Scan for the cell matching the given text and deliver its (x, y) coordinate at center. 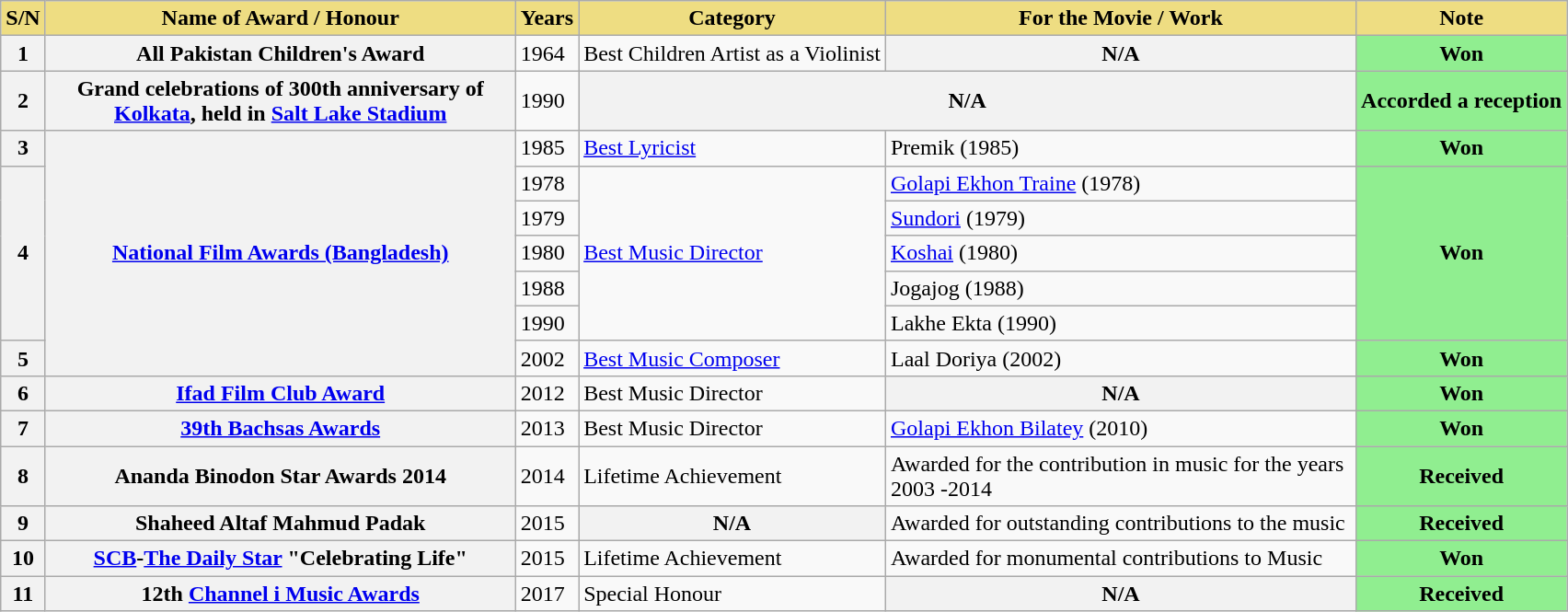
Golapi Ekhon Bilatey (2010) (1121, 428)
1980 (547, 253)
6 (23, 393)
2 (23, 101)
1988 (547, 288)
Ifad Film Club Award (280, 393)
2014 (547, 475)
12th Channel i Music Awards (280, 594)
2013 (547, 428)
1964 (547, 53)
Best Music Composer (732, 358)
7 (23, 428)
3 (23, 148)
Shaheed Altaf Mahmud Padak (280, 524)
2017 (547, 594)
Best Lyricist (732, 148)
All Pakistan Children's Award (280, 53)
1978 (547, 183)
2002 (547, 358)
Awarded for the contribution in music for the years 2003 -2014 (1121, 475)
Note (1461, 18)
S/N (23, 18)
Premik (1985) (1121, 148)
9 (23, 524)
4 (23, 253)
Years (547, 18)
SCB-The Daily Star "Celebrating Life" (280, 559)
1985 (547, 148)
Lakhe Ekta (1990) (1121, 323)
Awarded for monumental contributions to Music (1121, 559)
Accorded a reception (1461, 101)
Grand celebrations of 300th anniversary of Kolkata, held in Salt Lake Stadium (280, 101)
Name of Award / Honour (280, 18)
Jogajog (1988) (1121, 288)
39th Bachsas Awards (280, 428)
8 (23, 475)
Special Honour (732, 594)
Category (732, 18)
1979 (547, 218)
Golapi Ekhon Traine (1978) (1121, 183)
1 (23, 53)
5 (23, 358)
National Film Awards (Bangladesh) (280, 253)
Sundori (1979) (1121, 218)
Ananda Binodon Star Awards 2014 (280, 475)
10 (23, 559)
Best Children Artist as a Violinist (732, 53)
Awarded for outstanding contributions to the music (1121, 524)
Koshai (1980) (1121, 253)
2012 (547, 393)
11 (23, 594)
For the Movie / Work (1121, 18)
Laal Doriya (2002) (1121, 358)
